Pinpoint the cell where the given text exists, returning its (X, Y) midpoint coordinate. 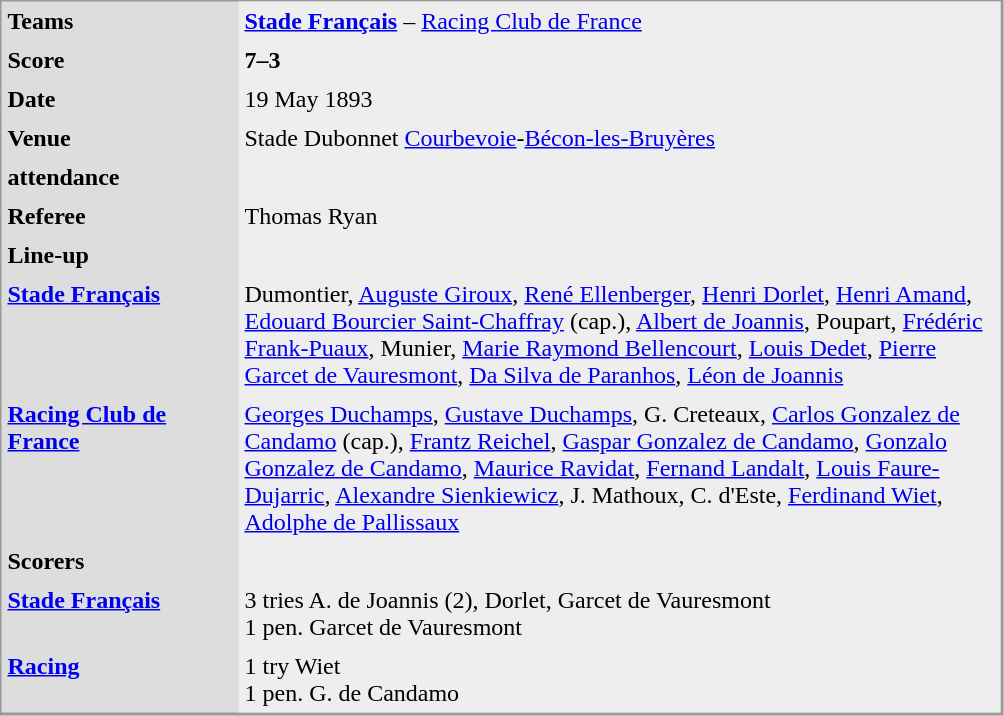
Date (120, 100)
attendance (120, 178)
Referee (120, 216)
7–3 (619, 60)
1 try Wiet1 pen. G. de Candamo (619, 679)
3 tries A. de Joannis (2), Dorlet, Garcet de Vauresmont1 pen. Garcet de Vauresmont (619, 613)
Line-up (120, 256)
Scorers (120, 562)
Racing Club de France (120, 468)
Thomas Ryan (619, 216)
Racing (120, 679)
Stade Dubonnet Courbevoie-Bécon-les-Bruyères (619, 138)
Venue (120, 138)
19 May 1893 (619, 100)
Score (120, 60)
Teams (120, 22)
Stade Français – Racing Club de France (619, 22)
